Extract the [x, y] coordinate from the center of the cell holding the provided text.  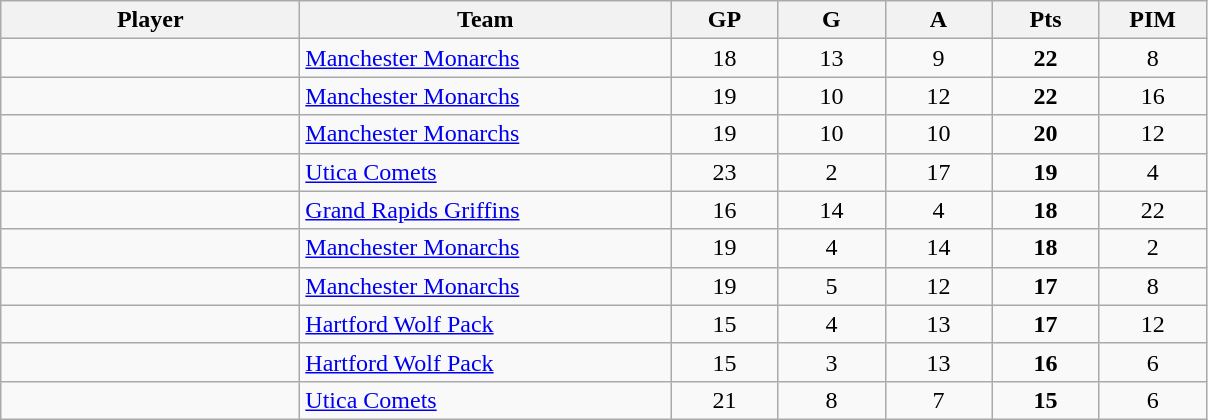
A [938, 20]
G [832, 20]
Player [150, 20]
21 [724, 400]
Pts [1046, 20]
Team [486, 20]
23 [724, 172]
3 [832, 362]
5 [832, 286]
Grand Rapids Griffins [486, 210]
GP [724, 20]
20 [1046, 134]
9 [938, 58]
PIM [1152, 20]
7 [938, 400]
